Find where the given text appears and provide that cell's center as (X, Y) coordinate. 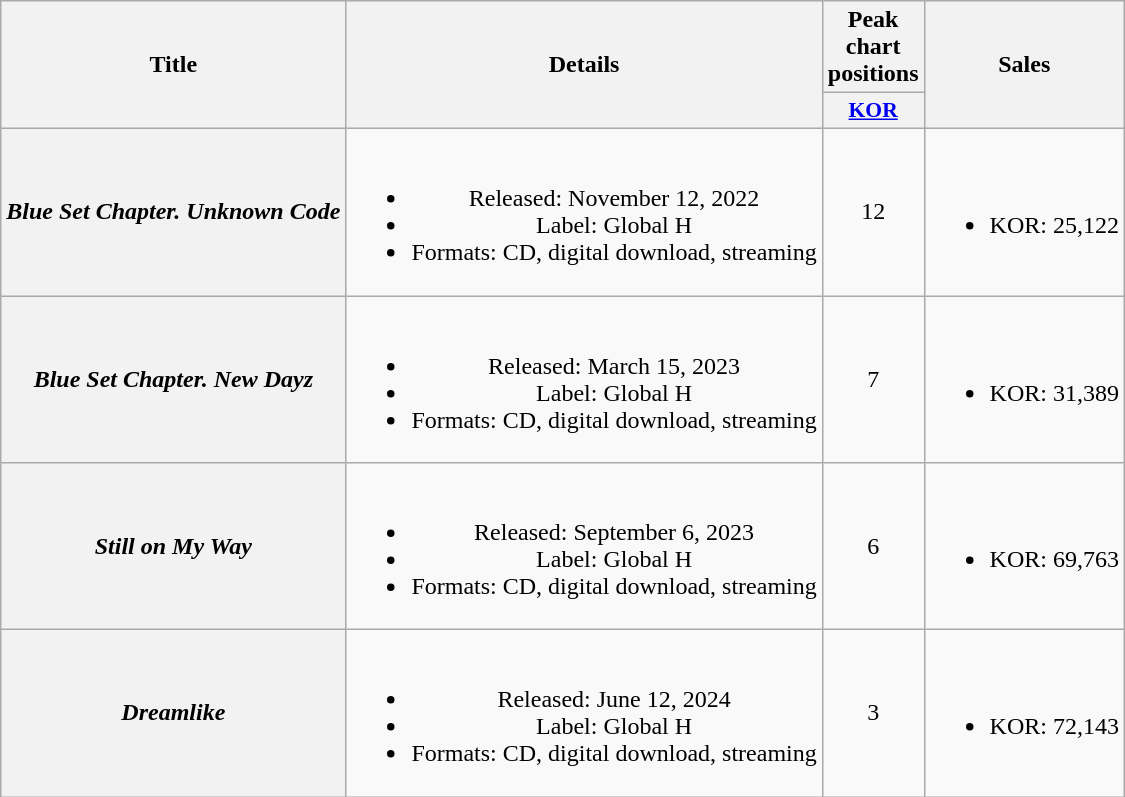
Title (174, 65)
KOR: 69,763 (1024, 546)
KOR: 31,389 (1024, 380)
Dreamlike (174, 714)
Details (584, 65)
KOR: 72,143 (1024, 714)
Released: November 12, 2022Label: Global HFormats: CD, digital download, streaming (584, 212)
Released: March 15, 2023Label: Global HFormats: CD, digital download, streaming (584, 380)
Sales (1024, 65)
Blue Set Chapter. Unknown Code (174, 212)
Still on My Way (174, 546)
Peak chartpositions (873, 47)
3 (873, 714)
Released: September 6, 2023Label: Global HFormats: CD, digital download, streaming (584, 546)
KOR (873, 111)
6 (873, 546)
Blue Set Chapter. New Dayz (174, 380)
12 (873, 212)
KOR: 25,122 (1024, 212)
7 (873, 380)
Released: June 12, 2024Label: Global HFormats: CD, digital download, streaming (584, 714)
